Return the [x, y] coordinate for the center point of the cell that contains the specified text.  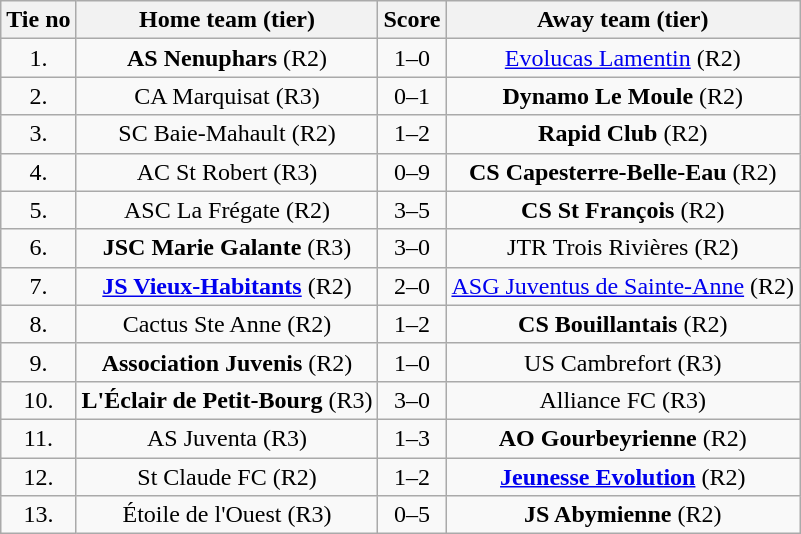
AS Nenuphars (R2) [227, 58]
11. [38, 438]
Evolucas Lamentin (R2) [623, 58]
Alliance FC (R3) [623, 400]
Score [412, 20]
7. [38, 286]
3. [38, 134]
SC Baie-Mahault (R2) [227, 134]
Cactus Ste Anne (R2) [227, 324]
8. [38, 324]
AS Juventa (R3) [227, 438]
Étoile de l'Ouest (R3) [227, 515]
Jeunesse Evolution (R2) [623, 477]
CS Capesterre-Belle-Eau (R2) [623, 172]
3–5 [412, 210]
CS Bouillantais (R2) [623, 324]
Away team (tier) [623, 20]
1. [38, 58]
Tie no [38, 20]
US Cambrefort (R3) [623, 362]
4. [38, 172]
10. [38, 400]
0–5 [412, 515]
Home team (tier) [227, 20]
Association Juvenis (R2) [227, 362]
CA Marquisat (R3) [227, 96]
1–3 [412, 438]
12. [38, 477]
JSC Marie Galante (R3) [227, 248]
6. [38, 248]
0–9 [412, 172]
Rapid Club (R2) [623, 134]
5. [38, 210]
13. [38, 515]
2. [38, 96]
CS St François (R2) [623, 210]
AO Gourbeyrienne (R2) [623, 438]
Dynamo Le Moule (R2) [623, 96]
JTR Trois Rivières (R2) [623, 248]
9. [38, 362]
0–1 [412, 96]
JS Abymienne (R2) [623, 515]
ASG Juventus de Sainte-Anne (R2) [623, 286]
ASC La Frégate (R2) [227, 210]
St Claude FC (R2) [227, 477]
L'Éclair de Petit-Bourg (R3) [227, 400]
2–0 [412, 286]
JS Vieux-Habitants (R2) [227, 286]
AC St Robert (R3) [227, 172]
